Identify which cell holds the provided text, then report its (X, Y) central coordinate. 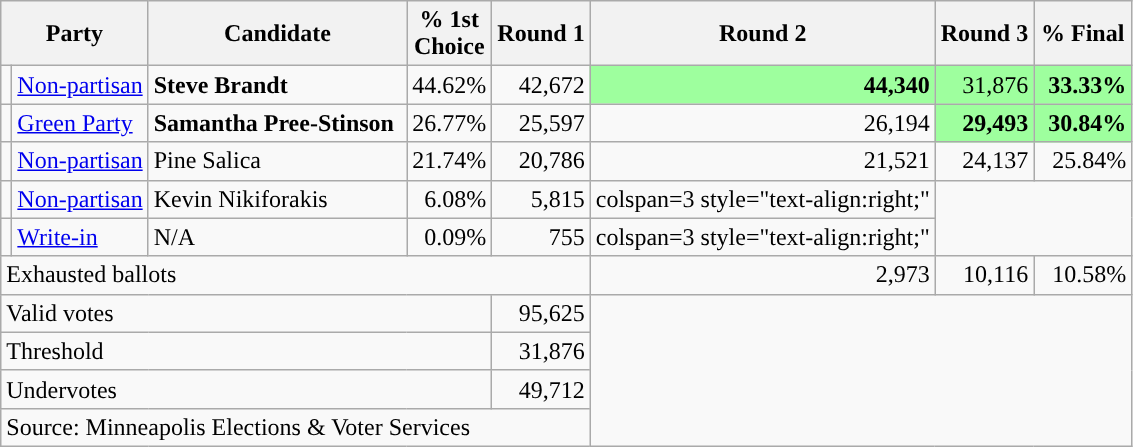
Undervotes (246, 389)
0.09% (450, 237)
26,194 (762, 123)
44,340 (762, 85)
2,973 (762, 275)
Exhausted ballots (296, 275)
30.84% (1083, 123)
49,712 (541, 389)
21,521 (762, 161)
29,493 (984, 123)
Source: Minneapolis Elections & Voter Services (566, 427)
% Final (1083, 34)
21.74% (450, 161)
44.62% (450, 85)
95,625 (541, 313)
Pine Salica (278, 161)
755 (541, 237)
Steve Brandt (278, 85)
42,672 (541, 85)
24,137 (984, 161)
Threshold (246, 351)
Kevin Nikiforakis (278, 199)
26.77% (450, 123)
10.58% (1083, 275)
20,786 (541, 161)
33.33% (1083, 85)
10,116 (984, 275)
Valid votes (246, 313)
% 1stChoice (450, 34)
Party (74, 34)
Samantha Pree-Stinson (278, 123)
N/A (278, 237)
5,815 (541, 199)
Round 3 (984, 34)
25,597 (541, 123)
Round 2 (762, 34)
Candidate (278, 34)
Write-in (80, 237)
6.08% (450, 199)
Round 1 (541, 34)
25.84% (1083, 161)
Green Party (80, 123)
